From the cell containing the given text, extract its center point as [x, y] coordinate. 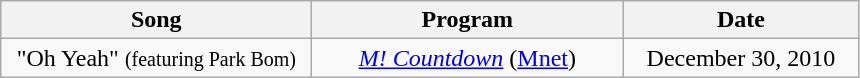
December 30, 2010 [741, 58]
Program [468, 20]
Song [156, 20]
M! Countdown (Mnet) [468, 58]
"Oh Yeah" (featuring Park Bom) [156, 58]
Date [741, 20]
